Search for the cell housing the specified text and yield its (X, Y) center coordinate. 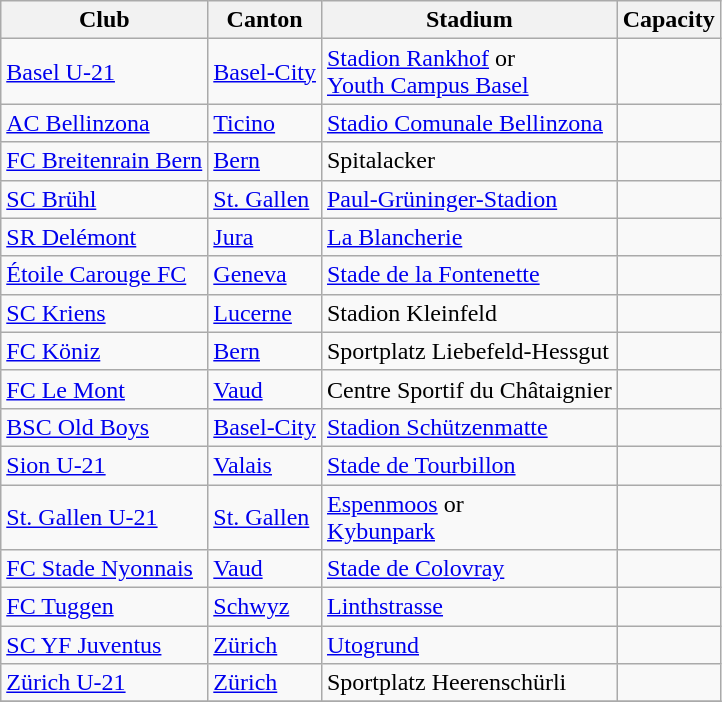
FC Breitenrain Bern (104, 161)
Stadio Comunale Bellinzona (469, 123)
Schwyz (265, 607)
Stade de Colovray (469, 569)
Espenmoos orKybunpark (469, 516)
Stadion Kleinfeld (469, 313)
FC Köniz (104, 351)
Club (104, 20)
Sion U-21 (104, 465)
Étoile Carouge FC (104, 275)
Capacity (668, 20)
AC Bellinzona (104, 123)
SC YF Juventus (104, 645)
La Blancherie (469, 237)
Stadion Rankhof orYouth Campus Basel (469, 72)
Geneva (265, 275)
FC Tuggen (104, 607)
Lucerne (265, 313)
Sportplatz Heerenschürli (469, 683)
Spitalacker (469, 161)
SC Brühl (104, 199)
BSC Old Boys (104, 427)
Valais (265, 465)
SR Delémont (104, 237)
Zürich U-21 (104, 683)
FC Le Mont (104, 389)
Canton (265, 20)
Linthstrasse (469, 607)
St. Gallen U-21 (104, 516)
Stade de Tourbillon (469, 465)
Ticino (265, 123)
Stade de la Fontenette (469, 275)
Stadion Schützenmatte (469, 427)
Stadium (469, 20)
FC Stade Nyonnais (104, 569)
Sportplatz Liebefeld-Hessgut (469, 351)
Jura (265, 237)
Basel U-21 (104, 72)
Paul-Grüninger-Stadion (469, 199)
Centre Sportif du Châtaignier (469, 389)
SC Kriens (104, 313)
Utogrund (469, 645)
